Identify which cell holds the provided text, then report its (X, Y) central coordinate. 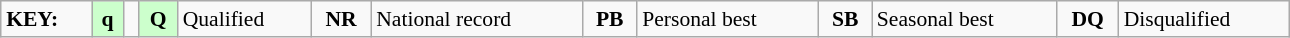
Q (158, 19)
DQ (1088, 19)
KEY: (46, 19)
Qualified (244, 19)
Personal best (728, 19)
National record (476, 19)
q (108, 19)
NR (341, 19)
Seasonal best (964, 19)
PB (610, 19)
Disqualified (1204, 19)
SB (846, 19)
